Locate the cell with the specified text and output its (x, y) center coordinate. 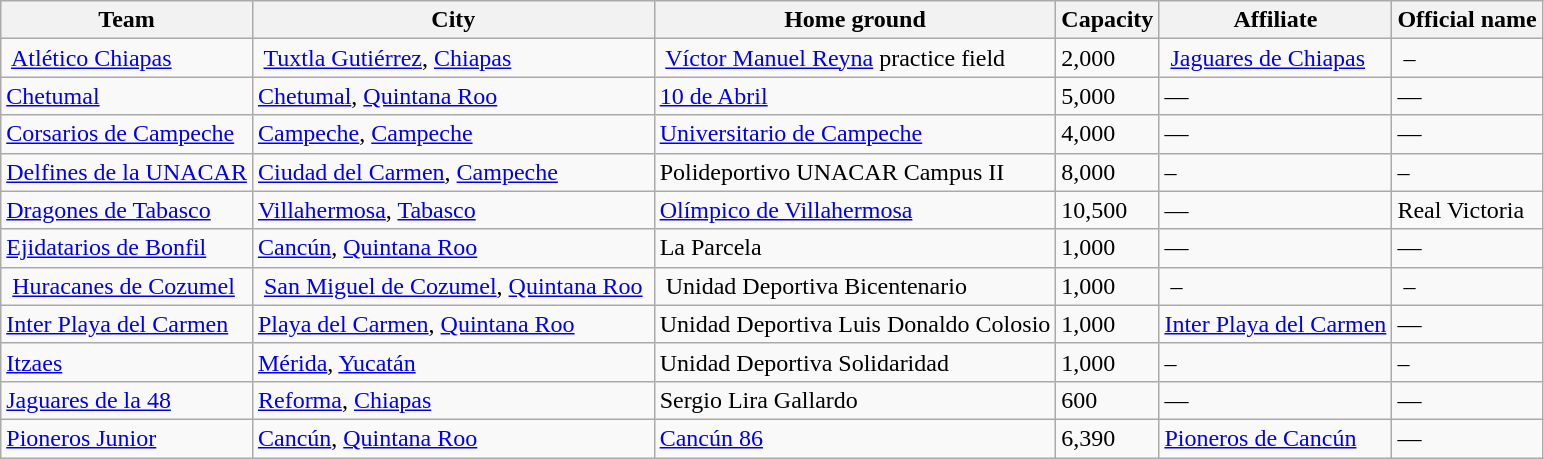
2,000 (1108, 58)
Jaguares de Chiapas (1276, 58)
Corsarios de Campeche (127, 134)
City (453, 20)
Sergio Lira Gallardo (855, 400)
Ciudad del Carmen, Campeche (453, 172)
Tuxtla Gutiérrez, Chiapas (453, 58)
Chetumal (127, 96)
Mérida, Yucatán (453, 362)
Capacity (1108, 20)
Unidad Deportiva Luis Donaldo Colosio (855, 324)
Unidad Deportiva Solidaridad (855, 362)
Affiliate (1276, 20)
Pioneros Junior (127, 438)
Olímpico de Villahermosa (855, 210)
Reforma, Chiapas (453, 400)
Huracanes de Cozumel (127, 286)
Delfines de la UNACAR (127, 172)
10 de Abril (855, 96)
Chetumal, Quintana Roo (453, 96)
Team (127, 20)
4,000 (1108, 134)
Jaguares de la 48 (127, 400)
Pioneros de Cancún (1276, 438)
Itzaes (127, 362)
Atlético Chiapas (127, 58)
Cancún 86 (855, 438)
Real Victoria (1467, 210)
Villahermosa, Tabasco (453, 210)
Campeche, Campeche (453, 134)
600 (1108, 400)
San Miguel de Cozumel, Quintana Roo (453, 286)
Dragones de Tabasco (127, 210)
Ejidatarios de Bonfil (127, 248)
Home ground (855, 20)
Víctor Manuel Reyna practice field (855, 58)
La Parcela (855, 248)
Polideportivo UNACAR Campus II (855, 172)
10,500 (1108, 210)
Official name (1467, 20)
5,000 (1108, 96)
Unidad Deportiva Bicentenario (855, 286)
6,390 (1108, 438)
Playa del Carmen, Quintana Roo (453, 324)
Universitario de Campeche (855, 134)
8,000 (1108, 172)
